Scan for the cell matching the given text and deliver its [x, y] coordinate at center. 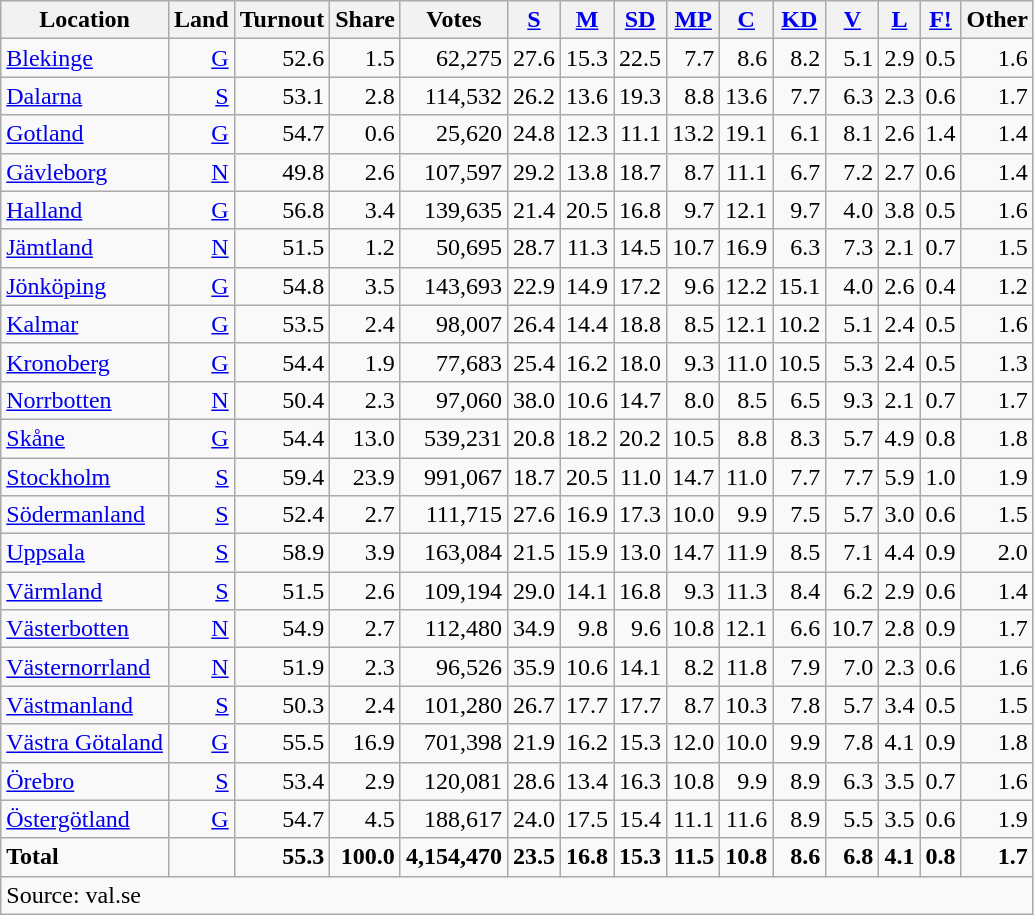
Uppsala [85, 553]
10.3 [746, 705]
11.6 [746, 819]
53.4 [282, 781]
11.5 [694, 857]
15.1 [800, 286]
26.4 [534, 324]
539,231 [454, 438]
6.5 [800, 400]
20.2 [640, 438]
991,067 [454, 477]
7.5 [800, 515]
25.4 [534, 362]
7.9 [800, 667]
35.9 [534, 667]
6.2 [852, 591]
0.4 [940, 286]
50.4 [282, 400]
Västerbotten [85, 629]
9.8 [588, 629]
Kalmar [85, 324]
8.1 [852, 134]
62,275 [454, 58]
F! [940, 20]
55.3 [282, 857]
Östergötland [85, 819]
Turnout [282, 20]
L [900, 20]
701,398 [454, 743]
38.0 [534, 400]
13.8 [588, 172]
21.9 [534, 743]
29.0 [534, 591]
29.2 [534, 172]
Gotland [85, 134]
3.9 [366, 553]
15.9 [588, 553]
MP [694, 20]
Södermanland [85, 515]
17.3 [640, 515]
12.3 [588, 134]
107,597 [454, 172]
58.9 [282, 553]
22.9 [534, 286]
52.4 [282, 515]
23.5 [534, 857]
2.0 [997, 553]
26.7 [534, 705]
50.3 [282, 705]
Votes [454, 20]
17.2 [640, 286]
Skåne [85, 438]
SD [640, 20]
Dalarna [85, 96]
26.2 [534, 96]
7.1 [852, 553]
12.2 [746, 286]
6.8 [852, 857]
10.2 [800, 324]
21.4 [534, 210]
Värmland [85, 591]
Norrbotten [85, 400]
1.3 [997, 362]
163,084 [454, 553]
13.4 [588, 781]
4.9 [900, 438]
16.3 [640, 781]
12.0 [694, 743]
Västra Götaland [85, 743]
1.0 [940, 477]
M [588, 20]
14.4 [588, 324]
96,526 [454, 667]
28.7 [534, 248]
8.4 [800, 591]
77,683 [454, 362]
Land [201, 20]
18.8 [640, 324]
56.8 [282, 210]
14.5 [640, 248]
7.2 [852, 172]
24.0 [534, 819]
25,620 [454, 134]
4.5 [366, 819]
6.7 [800, 172]
28.6 [534, 781]
51.9 [282, 667]
Jämtland [85, 248]
5.9 [900, 477]
15.4 [640, 819]
19.3 [640, 96]
7.0 [852, 667]
53.5 [282, 324]
5.5 [852, 819]
100.0 [366, 857]
59.4 [282, 477]
101,280 [454, 705]
17.5 [588, 819]
24.8 [534, 134]
4.4 [900, 553]
22.5 [640, 58]
19.1 [746, 134]
109,194 [454, 591]
Västmanland [85, 705]
53.1 [282, 96]
8.3 [800, 438]
20.8 [534, 438]
114,532 [454, 96]
V [852, 20]
18.0 [640, 362]
Kronoberg [85, 362]
Stockholm [85, 477]
Västernorrland [85, 667]
4,154,470 [454, 857]
120,081 [454, 781]
Blekinge [85, 58]
7.3 [852, 248]
8.0 [694, 400]
97,060 [454, 400]
Gävleborg [85, 172]
188,617 [454, 819]
Halland [85, 210]
11.8 [746, 667]
34.9 [534, 629]
98,007 [454, 324]
6.1 [800, 134]
Jönköping [85, 286]
18.2 [588, 438]
3.8 [900, 210]
50,695 [454, 248]
111,715 [454, 515]
Source: val.se [518, 895]
23.9 [366, 477]
143,693 [454, 286]
21.5 [534, 553]
Örebro [85, 781]
13.2 [694, 134]
54.9 [282, 629]
54.8 [282, 286]
C [746, 20]
52.6 [282, 58]
14.9 [588, 286]
Location [85, 20]
KD [800, 20]
49.8 [282, 172]
Share [366, 20]
139,635 [454, 210]
11.9 [746, 553]
55.5 [282, 743]
6.6 [800, 629]
5.3 [852, 362]
Total [85, 857]
3.0 [900, 515]
Other [997, 20]
112,480 [454, 629]
